For the text-containing cell, return its midpoint in [X, Y] coordinate format. 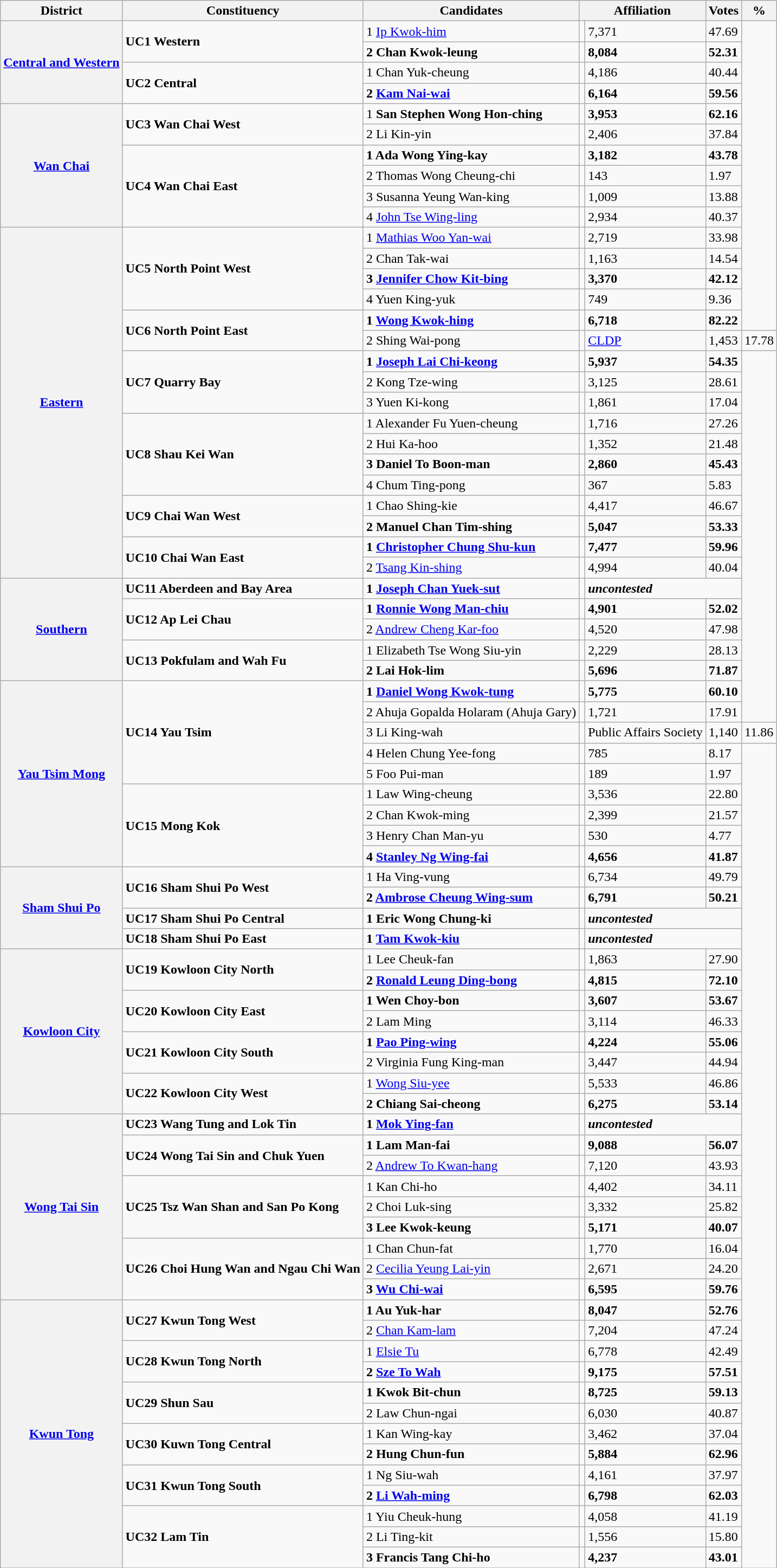
1 Chan Chun-fat [471, 1248]
1 Daniel Wong Kwok-tung [471, 691]
UC28 Kwun Tong North [243, 1362]
4,237 [646, 1557]
Southern [62, 629]
1,716 [646, 423]
1 Ha Ving-vung [471, 877]
1 Wen Choy-bon [471, 1001]
13.88 [723, 196]
44.94 [723, 1062]
3 Daniel To Boon-man [471, 464]
60.10 [723, 691]
4,901 [646, 609]
52.02 [723, 609]
8,725 [646, 1392]
59.96 [723, 547]
2,934 [646, 217]
5,775 [646, 691]
6,798 [646, 1495]
45.43 [723, 464]
UC23 Wang Tung and Lok Tin [243, 1124]
49.79 [723, 877]
1 San Stephen Wong Hon-ching [471, 114]
6,275 [646, 1104]
5,533 [646, 1083]
21.57 [723, 815]
Votes [723, 11]
33.98 [723, 237]
UC26 Choi Hung Wan and Ngau Chi Wan [243, 1268]
62.03 [723, 1495]
UC25 Tsz Wan Shan and San Po Kong [243, 1207]
2,229 [646, 650]
2 Manuel Chan Tim-shing [471, 526]
11.86 [760, 733]
1,863 [646, 960]
2 Kong Tze-wing [471, 382]
1 Christopher Chung Shu-kun [471, 547]
143 [646, 176]
UC18 Sham Shui Po East [243, 939]
5,696 [646, 671]
3,370 [646, 279]
Wong Tai Sin [62, 1207]
1 Joseph Chan Yuek-sut [471, 588]
1 Lam Man-fai [471, 1145]
5.83 [723, 485]
4,402 [646, 1186]
7,120 [646, 1165]
1 Lee Cheuk-fan [471, 960]
Central and Western [62, 62]
8,047 [646, 1310]
3,462 [646, 1434]
Sham Shui Po [62, 908]
28.61 [723, 382]
UC1 Western [243, 42]
UC19 Kowloon City North [243, 970]
4,994 [646, 567]
3 Yuen Ki-kong [471, 403]
3 Francis Tang Chi-ho [471, 1557]
62.16 [723, 114]
2 Li Kin-yin [471, 134]
1 Chan Yuk-cheung [471, 73]
3,114 [646, 1021]
UC15 Mong Kok [243, 825]
Affiliation [643, 11]
3,182 [646, 155]
46.67 [723, 506]
14.54 [723, 258]
47.69 [723, 31]
UC11 Aberdeen and Bay Area [243, 588]
3 Susanna Yeung Wan-king [471, 196]
4 Helen Chung Yee-fong [471, 753]
3 Li King-wah [471, 733]
4.77 [723, 835]
Wan Chai [62, 165]
3,607 [646, 1001]
2 Li Wah-ming [471, 1495]
UC5 North Point West [243, 268]
55.06 [723, 1042]
59.13 [723, 1392]
37.97 [723, 1475]
72.10 [723, 980]
Public Affairs Society [646, 733]
62.96 [723, 1454]
53.67 [723, 1001]
1,163 [646, 258]
2 Chan Tak-wai [471, 258]
53.14 [723, 1104]
9,175 [646, 1372]
4 Chum Ting-pong [471, 485]
Yau Tsim Mong [62, 774]
27.90 [723, 960]
2 Chan Kam-lam [471, 1331]
5 Foo Pui-man [471, 774]
1 Elizabeth Tse Wong Siu-yin [471, 650]
1 Kwok Bit-chun [471, 1392]
53.33 [723, 526]
3,447 [646, 1062]
25.82 [723, 1207]
42.49 [723, 1351]
1 Tam Kwok-kiu [471, 939]
1 Ng Siu-wah [471, 1475]
4,186 [646, 73]
22.80 [723, 794]
UC27 Kwun Tong West [243, 1320]
4 Stanley Ng Wing-fai [471, 856]
Kowloon City [62, 1032]
Candidates [471, 11]
2,719 [646, 237]
54.35 [723, 361]
6,778 [646, 1351]
1,861 [646, 403]
2,671 [646, 1269]
1 Chao Shing-kie [471, 506]
2 Choi Luk-sing [471, 1207]
7,477 [646, 547]
42.12 [723, 279]
1,770 [646, 1248]
2 Tsang Kin-shing [471, 567]
1,556 [646, 1537]
UC14 Yau Tsim [243, 733]
530 [646, 835]
2 Ambrose Cheung Wing-sum [471, 897]
1,352 [646, 444]
4 Yuen King-yuk [471, 300]
1 Ronnie Wong Man-chiu [471, 609]
2,860 [646, 464]
34.11 [723, 1186]
1 Kan Wing-kay [471, 1434]
40.07 [723, 1227]
UC8 Shau Kei Wan [243, 454]
2 Lai Hok-lim [471, 671]
82.22 [723, 320]
UC13 Pokfulam and Wah Fu [243, 660]
47.24 [723, 1331]
21.48 [723, 444]
1 Au Yuk-har [471, 1310]
5,171 [646, 1227]
3,125 [646, 382]
2 Hui Ka-hoo [471, 444]
40.37 [723, 217]
2 Ahuja Gopalda Holaram (Ahuja Gary) [471, 712]
1 Wong Siu-yee [471, 1083]
1 Mathias Woo Yan-wai [471, 237]
749 [646, 300]
UC6 North Point East [243, 331]
3 Lee Kwok-keung [471, 1227]
9.36 [723, 300]
2 Hung Chun-fun [471, 1454]
7,204 [646, 1331]
1 Elsie Tu [471, 1351]
17.78 [760, 341]
27.26 [723, 423]
2 Chan Kwok-ming [471, 815]
50.21 [723, 897]
UC21 Kowloon City South [243, 1052]
46.33 [723, 1021]
7,371 [646, 31]
2 Chiang Sai-cheong [471, 1104]
4,224 [646, 1042]
4,058 [646, 1516]
16.04 [723, 1248]
6,164 [646, 93]
2 Kam Nai-wai [471, 93]
1,140 [723, 733]
2 Thomas Wong Cheung-chi [471, 176]
UC30 Kuwn Tong Central [243, 1444]
2 Andrew To Kwan-hang [471, 1165]
3 Wu Chi-wai [471, 1290]
UC3 Wan Chai West [243, 124]
52.31 [723, 52]
24.20 [723, 1269]
1 Ada Wong Ying-kay [471, 155]
2,399 [646, 815]
46.86 [723, 1083]
1 Yiu Cheuk-hung [471, 1516]
1 Law Wing-cheung [471, 794]
UC16 Sham Shui Po West [243, 887]
41.19 [723, 1516]
1,009 [646, 196]
8,084 [646, 52]
1,453 [723, 341]
37.04 [723, 1434]
2 Virginia Fung King-man [471, 1062]
6,030 [646, 1413]
17.04 [723, 403]
9,088 [646, 1145]
8.17 [723, 753]
56.07 [723, 1145]
3 Jennifer Chow Kit-bing [471, 279]
3 Henry Chan Man-yu [471, 835]
47.98 [723, 630]
43.93 [723, 1165]
43.01 [723, 1557]
2 Andrew Cheng Kar-foo [471, 630]
Kwun Tong [62, 1434]
UC24 Wong Tai Sin and Chuk Yuen [243, 1155]
Constituency [243, 11]
5,937 [646, 361]
40.87 [723, 1413]
1 Joseph Lai Chi-keong [471, 361]
1 Kan Chi-ho [471, 1186]
6,595 [646, 1290]
2 Sze To Wah [471, 1372]
UC12 Ap Lei Chau [243, 619]
5,884 [646, 1454]
3,536 [646, 794]
UC29 Shun Sau [243, 1403]
3,953 [646, 114]
2 Lam Ming [471, 1021]
4,417 [646, 506]
Eastern [62, 402]
28.13 [723, 650]
UC17 Sham Shui Po Central [243, 918]
1 Ip Kwok-him [471, 31]
40.04 [723, 567]
UC4 Wan Chai East [243, 186]
1 Pao Ping-wing [471, 1042]
6,734 [646, 877]
4 John Tse Wing-ling [471, 217]
2 Cecilia Yeung Lai-yin [471, 1269]
2 Ronald Leung Ding-bong [471, 980]
UC31 Kwun Tong South [243, 1485]
15.80 [723, 1537]
59.76 [723, 1290]
1,721 [646, 712]
52.76 [723, 1310]
2 Shing Wai-pong [471, 341]
UC10 Chai Wan East [243, 557]
% [760, 11]
40.44 [723, 73]
UC7 Quarry Bay [243, 382]
2 Chan Kwok-leung [471, 52]
4,656 [646, 856]
57.51 [723, 1372]
3,332 [646, 1207]
4,815 [646, 980]
District [62, 11]
17.91 [723, 712]
6,791 [646, 897]
2 Law Chun-ngai [471, 1413]
2 Li Ting-kit [471, 1537]
6,718 [646, 320]
2,406 [646, 134]
4,520 [646, 630]
367 [646, 485]
37.84 [723, 134]
1 Alexander Fu Yuen-cheung [471, 423]
1 Eric Wong Chung-ki [471, 918]
UC22 Kowloon City West [243, 1093]
UC32 Lam Tin [243, 1537]
59.56 [723, 93]
4,161 [646, 1475]
UC20 Kowloon City East [243, 1011]
189 [646, 774]
41.87 [723, 856]
UC2 Central [243, 83]
1 Mok Ying-fan [471, 1124]
CLDP [646, 341]
71.87 [723, 671]
785 [646, 753]
43.78 [723, 155]
5,047 [646, 526]
1 Wong Kwok-hing [471, 320]
UC9 Chai Wan West [243, 516]
